Return [x, y] of the center of cell containing provided text 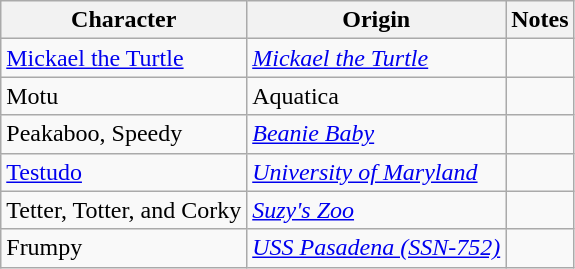
Testudo [124, 172]
Motu [124, 96]
University of Maryland [376, 172]
Origin [376, 20]
Aquatica [376, 96]
Notes [540, 20]
Beanie Baby [376, 134]
Tetter, Totter, and Corky [124, 210]
Character [124, 20]
USS Pasadena (SSN-752) [376, 248]
Peakaboo, Speedy [124, 134]
Suzy's Zoo [376, 210]
Frumpy [124, 248]
